Provide the (X, Y) coordinate of the cell's center where the given text is located.  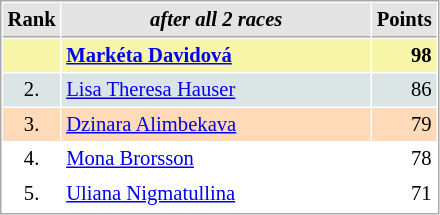
78 (404, 158)
2. (32, 90)
Rank (32, 20)
Points (404, 20)
86 (404, 90)
Uliana Nigmatullina (216, 194)
after all 2 races (216, 20)
79 (404, 124)
3. (32, 124)
71 (404, 194)
5. (32, 194)
98 (404, 56)
4. (32, 158)
Mona Brorsson (216, 158)
Markéta Davidová (216, 56)
Dzinara Alimbekava (216, 124)
Lisa Theresa Hauser (216, 90)
